Capture the cell that displays the provided text and extract its [x, y] central coordinate. 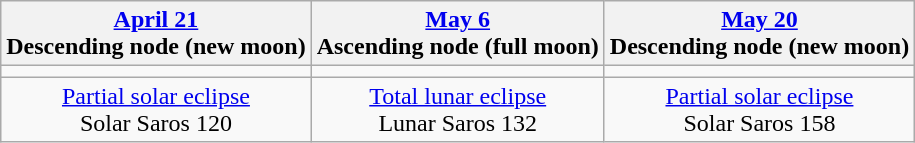
May 20Descending node (new moon) [759, 34]
April 21Descending node (new moon) [156, 34]
May 6Ascending node (full moon) [458, 34]
Total lunar eclipseLunar Saros 132 [458, 110]
Partial solar eclipseSolar Saros 120 [156, 110]
Partial solar eclipseSolar Saros 158 [759, 110]
